Return the (X, Y) coordinate for the center point of the cell that contains the specified text.  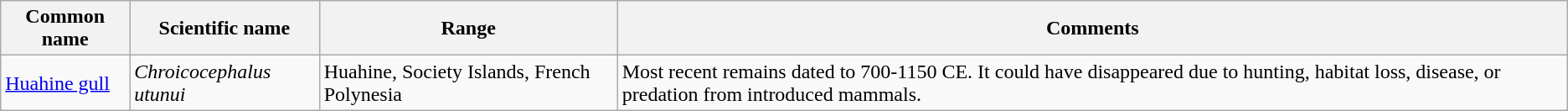
Huahine gull (65, 82)
Huahine, Society Islands, French Polynesia (468, 82)
Scientific name (224, 29)
Common name (65, 29)
Chroicocephalus utunui (224, 82)
Most recent remains dated to 700-1150 CE. It could have disappeared due to hunting, habitat loss, disease, or predation from introduced mammals. (1092, 82)
Comments (1092, 29)
Range (468, 29)
